Determine the [x, y] coordinate at the center of the cell enclosing the given text.  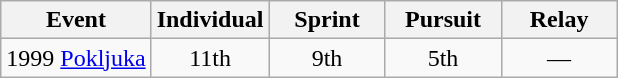
9th [327, 58]
Event [76, 20]
5th [443, 58]
Pursuit [443, 20]
Individual [210, 20]
Sprint [327, 20]
— [559, 58]
1999 Pokljuka [76, 58]
Relay [559, 20]
11th [210, 58]
